Provide the [x, y] coordinate of the cell's center where the given text is located.  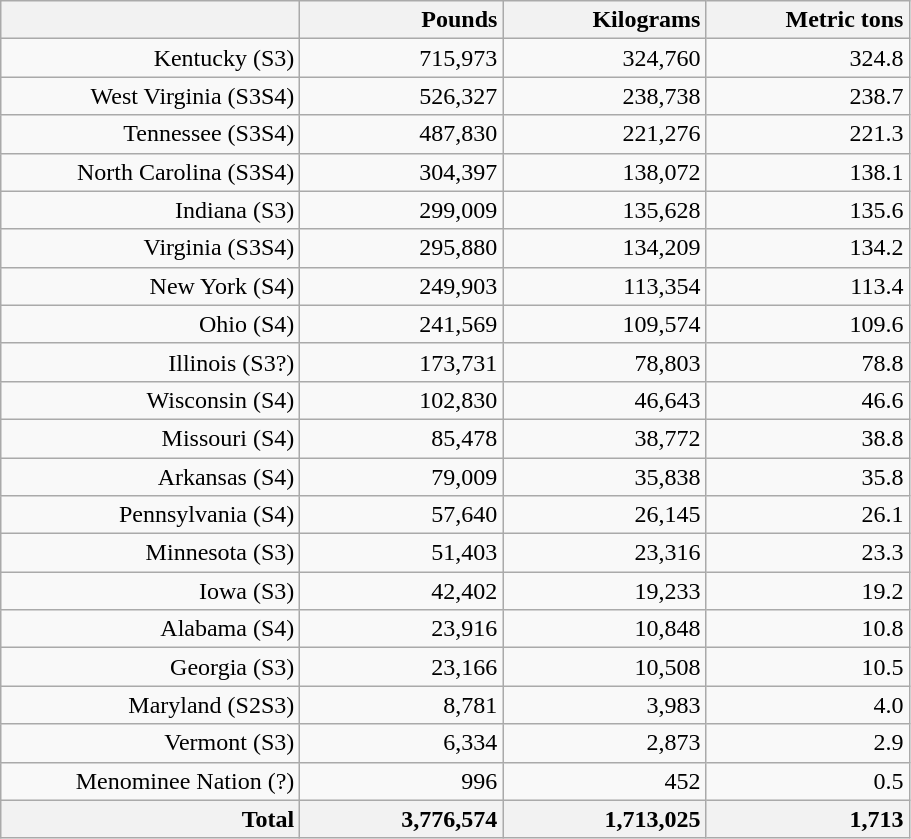
109,574 [604, 324]
38,772 [604, 438]
2,873 [604, 743]
487,830 [402, 134]
Virginia (S3S4) [150, 248]
Pennsylvania (S4) [150, 515]
78,803 [604, 362]
452 [604, 781]
10.8 [808, 629]
113,354 [604, 286]
Missouri (S4) [150, 438]
238,738 [604, 96]
Kentucky (S3) [150, 58]
42,402 [402, 591]
10,848 [604, 629]
4.0 [808, 705]
1,713,025 [604, 819]
299,009 [402, 210]
New York (S4) [150, 286]
102,830 [402, 400]
6,334 [402, 743]
23,916 [402, 629]
Indiana (S3) [150, 210]
19,233 [604, 591]
113.4 [808, 286]
135,628 [604, 210]
134.2 [808, 248]
Maryland (S2S3) [150, 705]
Minnesota (S3) [150, 553]
Alabama (S4) [150, 629]
35.8 [808, 477]
3,776,574 [402, 819]
Arkansas (S4) [150, 477]
526,327 [402, 96]
North Carolina (S3S4) [150, 172]
Kilograms [604, 20]
249,903 [402, 286]
79,009 [402, 477]
10,508 [604, 667]
23,166 [402, 667]
3,983 [604, 705]
Georgia (S3) [150, 667]
Illinois (S3?) [150, 362]
West Virginia (S3S4) [150, 96]
26.1 [808, 515]
324.8 [808, 58]
Total [150, 819]
46,643 [604, 400]
Wisconsin (S4) [150, 400]
26,145 [604, 515]
23.3 [808, 553]
173,731 [402, 362]
109.6 [808, 324]
57,640 [402, 515]
138.1 [808, 172]
46.6 [808, 400]
295,880 [402, 248]
715,973 [402, 58]
19.2 [808, 591]
221,276 [604, 134]
35,838 [604, 477]
996 [402, 781]
10.5 [808, 667]
1,713 [808, 819]
8,781 [402, 705]
Pounds [402, 20]
85,478 [402, 438]
135.6 [808, 210]
221.3 [808, 134]
134,209 [604, 248]
324,760 [604, 58]
Metric tons [808, 20]
Ohio (S4) [150, 324]
Iowa (S3) [150, 591]
238.7 [808, 96]
304,397 [402, 172]
Menominee Nation (?) [150, 781]
51,403 [402, 553]
0.5 [808, 781]
138,072 [604, 172]
Tennessee (S3S4) [150, 134]
23,316 [604, 553]
38.8 [808, 438]
Vermont (S3) [150, 743]
241,569 [402, 324]
2.9 [808, 743]
78.8 [808, 362]
